Determine the (x, y) coordinate at the center of the cell enclosing the given text.  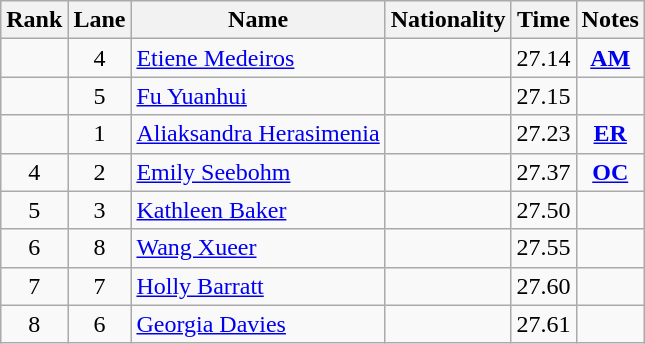
27.55 (544, 248)
27.37 (544, 172)
Lane (100, 20)
Rank (34, 20)
Emily Seebohm (258, 172)
Holly Barratt (258, 286)
Kathleen Baker (258, 210)
Wang Xueer (258, 248)
Georgia Davies (258, 324)
Fu Yuanhui (258, 96)
27.14 (544, 58)
Nationality (448, 20)
ER (610, 134)
Name (258, 20)
27.61 (544, 324)
27.60 (544, 286)
OC (610, 172)
27.15 (544, 96)
27.23 (544, 134)
Etiene Medeiros (258, 58)
AM (610, 58)
Time (544, 20)
27.50 (544, 210)
Aliaksandra Herasimenia (258, 134)
1 (100, 134)
Notes (610, 20)
3 (100, 210)
2 (100, 172)
